Identify which cell holds the provided text, then report its [x, y] central coordinate. 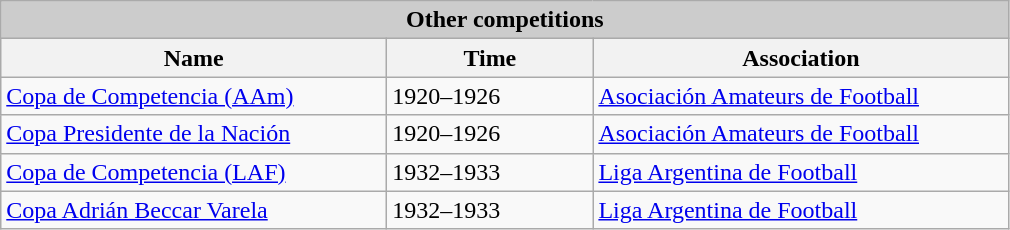
Copa Presidente de la Nación [194, 134]
Copa Adrián Beccar Varela [194, 210]
Copa de Competencia (LAF) [194, 172]
Time [490, 58]
Copa de Competencia (AAm) [194, 96]
Name [194, 58]
Other competitions [505, 20]
Association [801, 58]
